Identify which cell holds the provided text, then report its [x, y] central coordinate. 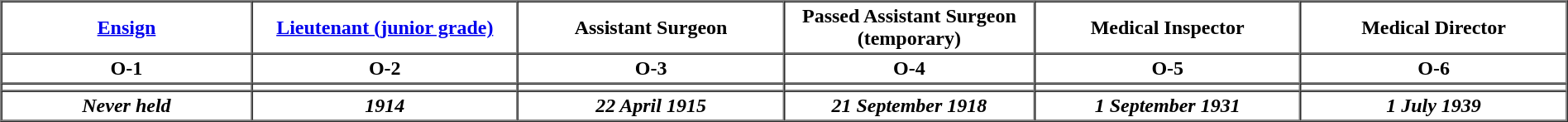
O-4 [910, 68]
Never held [127, 106]
Medical Inspector [1168, 28]
1 September 1931 [1168, 106]
Lieutenant (junior grade) [385, 28]
Ensign [127, 28]
O-3 [651, 68]
Medical Director [1434, 28]
1 July 1939 [1434, 106]
Passed Assistant Surgeon (temporary) [910, 28]
21 September 1918 [910, 106]
1914 [385, 106]
O-6 [1434, 68]
O-5 [1168, 68]
Assistant Surgeon [651, 28]
O-2 [385, 68]
O-1 [127, 68]
22 April 1915 [651, 106]
